From the cell containing the given text, extract its center point as (X, Y) coordinate. 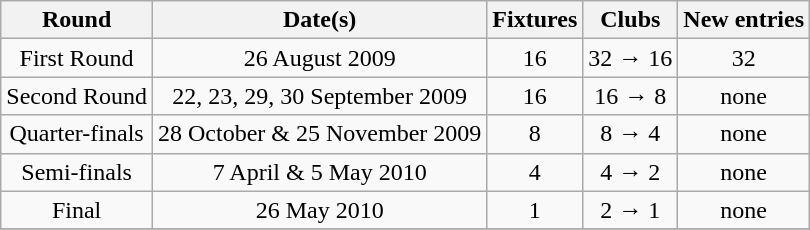
Second Round (77, 96)
New entries (744, 20)
32 → 16 (630, 58)
Round (77, 20)
Clubs (630, 20)
26 August 2009 (319, 58)
Final (77, 210)
First Round (77, 58)
4 → 2 (630, 172)
32 (744, 58)
28 October & 25 November 2009 (319, 134)
Quarter-finals (77, 134)
2 → 1 (630, 210)
8 (535, 134)
Date(s) (319, 20)
7 April & 5 May 2010 (319, 172)
16 → 8 (630, 96)
22, 23, 29, 30 September 2009 (319, 96)
Fixtures (535, 20)
Semi-finals (77, 172)
8 → 4 (630, 134)
4 (535, 172)
1 (535, 210)
26 May 2010 (319, 210)
